Detect which cell encompasses the target text, then output its [X, Y] center coordinate. 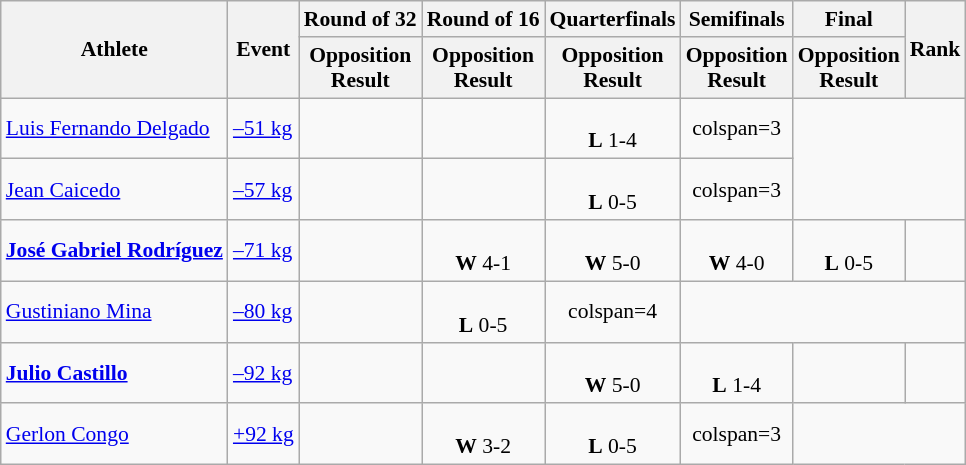
–80 kg [264, 312]
Rank [936, 50]
–92 kg [264, 372]
Event [264, 50]
colspan=4 [613, 312]
–57 kg [264, 190]
Gerlon Congo [114, 434]
–51 kg [264, 128]
Quarterfinals [613, 19]
Athlete [114, 50]
W 3-2 [484, 434]
Round of 32 [360, 19]
Gustiniano Mina [114, 312]
W 4-0 [737, 250]
Luis Fernando Delgado [114, 128]
+92 kg [264, 434]
Round of 16 [484, 19]
Final [849, 19]
–71 kg [264, 250]
Julio Castillo [114, 372]
W 4-1 [484, 250]
José Gabriel Rodríguez [114, 250]
Jean Caicedo [114, 190]
Semifinals [737, 19]
